Determine the (X, Y) coordinate at the center of the cell enclosing the given text.  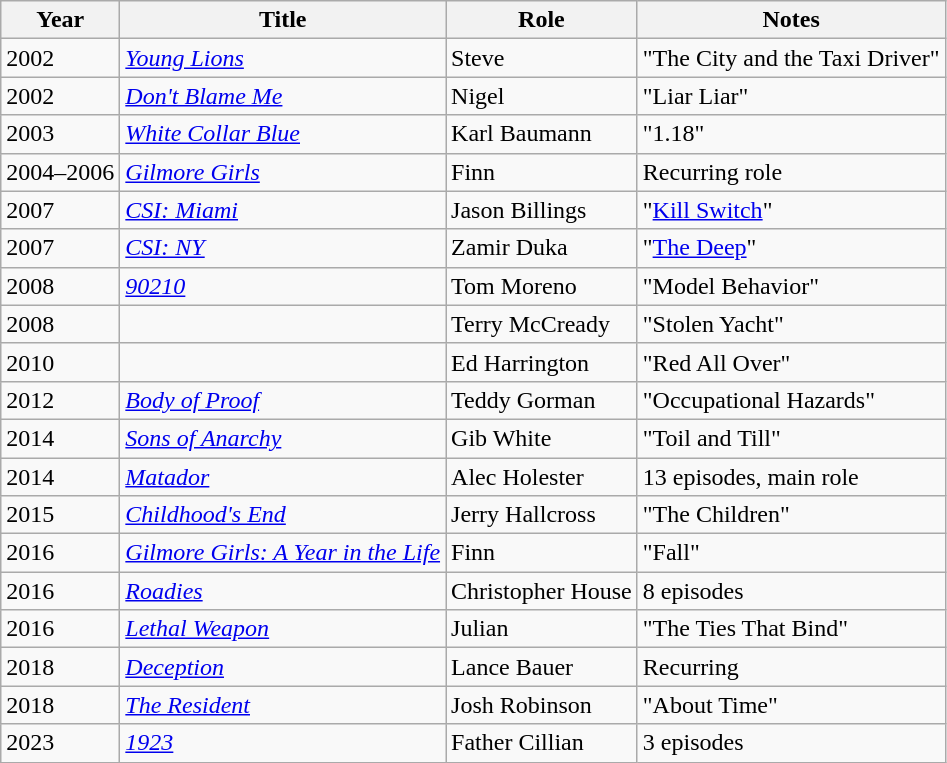
Gilmore Girls (283, 172)
Zamir Duka (542, 248)
Father Cillian (542, 743)
"Stolen Yacht" (791, 324)
2010 (60, 362)
Lance Bauer (542, 667)
Jerry Hallcross (542, 515)
Recurring (791, 667)
Tom Moreno (542, 286)
"Toil and Till" (791, 438)
Don't Blame Me (283, 96)
"The Ties That Bind" (791, 629)
Recurring role (791, 172)
Notes (791, 20)
Matador (283, 477)
Deception (283, 667)
"Liar Liar" (791, 96)
Julian (542, 629)
90210 (283, 286)
"Fall" (791, 553)
Roadies (283, 591)
Young Lions (283, 58)
Alec Holester (542, 477)
CSI: Miami (283, 210)
8 episodes (791, 591)
"About Time" (791, 705)
2023 (60, 743)
"1.18" (791, 134)
"Kill Switch" (791, 210)
Christopher House (542, 591)
Karl Baumann (542, 134)
2004–2006 (60, 172)
13 episodes, main role (791, 477)
The Resident (283, 705)
Role (542, 20)
Gilmore Girls: A Year in the Life (283, 553)
White Collar Blue (283, 134)
CSI: NY (283, 248)
2015 (60, 515)
"The Deep" (791, 248)
Sons of Anarchy (283, 438)
Teddy Gorman (542, 400)
Childhood's End (283, 515)
"Red All Over" (791, 362)
Jason Billings (542, 210)
Title (283, 20)
Josh Robinson (542, 705)
1923 (283, 743)
3 episodes (791, 743)
"The City and the Taxi Driver" (791, 58)
"Occupational Hazards" (791, 400)
Year (60, 20)
Lethal Weapon (283, 629)
Body of Proof (283, 400)
Terry McCready (542, 324)
Ed Harrington (542, 362)
Gib White (542, 438)
Nigel (542, 96)
2003 (60, 134)
"The Children" (791, 515)
Steve (542, 58)
2012 (60, 400)
"Model Behavior" (791, 286)
